Determine the [X, Y] coordinate at the center of the cell enclosing the given text.  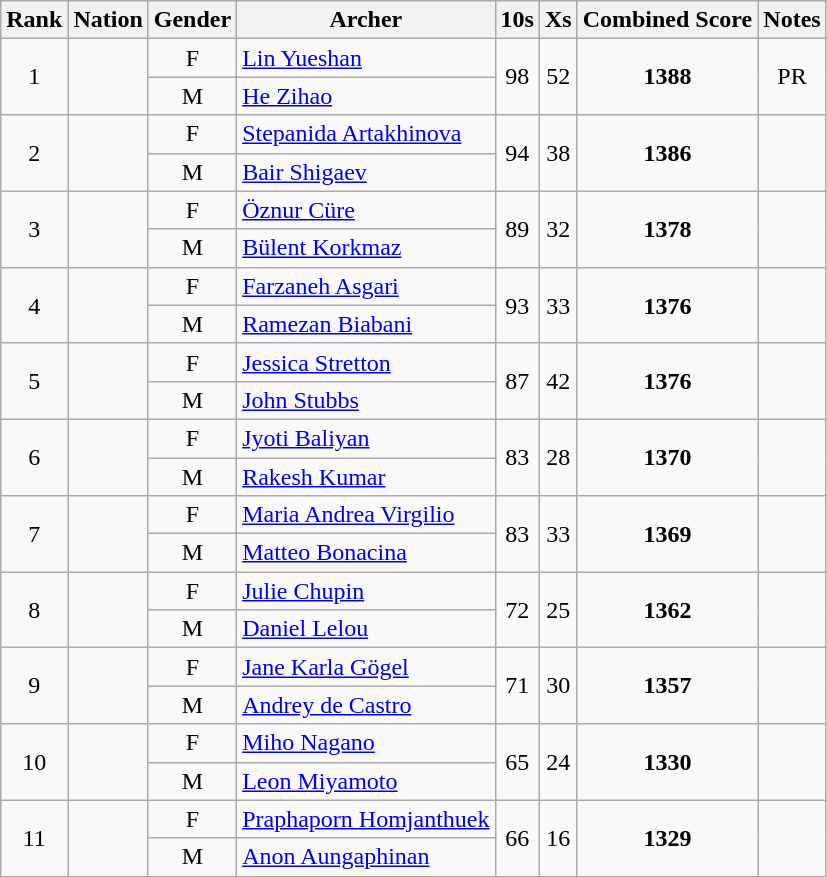
10s [517, 20]
11 [34, 838]
Stepanida Artakhinova [366, 134]
52 [558, 77]
Maria Andrea Virgilio [366, 515]
Miho Nagano [366, 743]
98 [517, 77]
1378 [668, 229]
71 [517, 686]
Farzaneh Asgari [366, 286]
Jane Karla Gögel [366, 667]
Leon Miyamoto [366, 781]
1362 [668, 610]
10 [34, 762]
Jyoti Baliyan [366, 438]
66 [517, 838]
1369 [668, 534]
He Zihao [366, 96]
94 [517, 153]
Andrey de Castro [366, 705]
Lin Yueshan [366, 58]
1 [34, 77]
Jessica Stretton [366, 362]
Praphaporn Homjanthuek [366, 819]
Ramezan Biabani [366, 324]
Bair Shigaev [366, 172]
Rank [34, 20]
5 [34, 381]
38 [558, 153]
93 [517, 305]
Xs [558, 20]
2 [34, 153]
28 [558, 457]
Julie Chupin [366, 591]
Rakesh Kumar [366, 477]
7 [34, 534]
Archer [366, 20]
42 [558, 381]
65 [517, 762]
32 [558, 229]
1388 [668, 77]
John Stubbs [366, 400]
1386 [668, 153]
Bülent Korkmaz [366, 248]
30 [558, 686]
Gender [192, 20]
PR [792, 77]
Öznur Cüre [366, 210]
24 [558, 762]
72 [517, 610]
Matteo Bonacina [366, 553]
Nation [108, 20]
1370 [668, 457]
Daniel Lelou [366, 629]
16 [558, 838]
87 [517, 381]
6 [34, 457]
Combined Score [668, 20]
1330 [668, 762]
89 [517, 229]
1329 [668, 838]
4 [34, 305]
9 [34, 686]
8 [34, 610]
25 [558, 610]
1357 [668, 686]
Notes [792, 20]
3 [34, 229]
Anon Aungaphinan [366, 857]
